Return the [X, Y] coordinate for the center point of the cell that contains the specified text.  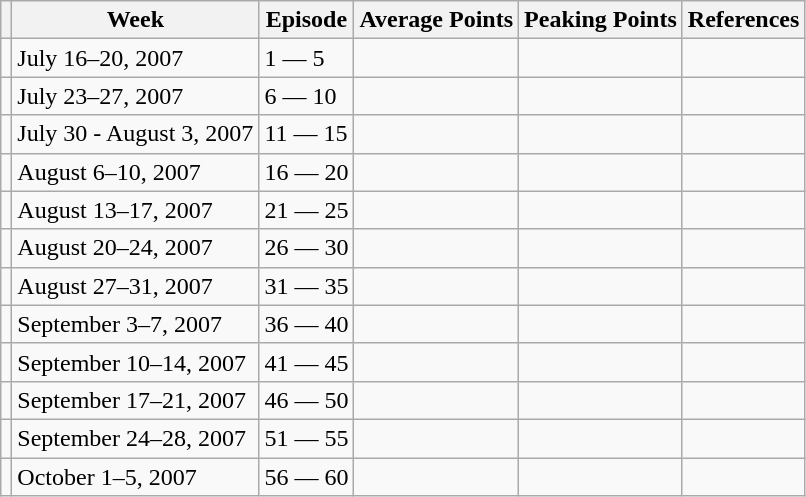
1 — 5 [306, 58]
October 1–5, 2007 [136, 477]
21 — 25 [306, 210]
Peaking Points [601, 20]
26 — 30 [306, 248]
References [744, 20]
September 3–7, 2007 [136, 324]
11 — 15 [306, 134]
31 — 35 [306, 286]
Episode [306, 20]
September 17–21, 2007 [136, 400]
Average Points [436, 20]
51 — 55 [306, 438]
July 16–20, 2007 [136, 58]
Week [136, 20]
September 24–28, 2007 [136, 438]
August 27–31, 2007 [136, 286]
6 — 10 [306, 96]
56 — 60 [306, 477]
August 13–17, 2007 [136, 210]
July 30 - August 3, 2007 [136, 134]
46 — 50 [306, 400]
36 — 40 [306, 324]
16 — 20 [306, 172]
41 — 45 [306, 362]
August 6–10, 2007 [136, 172]
July 23–27, 2007 [136, 96]
August 20–24, 2007 [136, 248]
September 10–14, 2007 [136, 362]
